For the text-containing cell, return its midpoint in (X, Y) coordinate format. 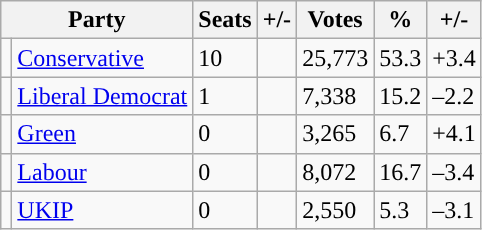
Green (102, 134)
25,773 (336, 58)
–2.2 (454, 96)
–3.4 (454, 172)
2,550 (336, 210)
Votes (336, 20)
8,072 (336, 172)
53.3 (400, 58)
+3.4 (454, 58)
15.2 (400, 96)
6.7 (400, 134)
% (400, 20)
16.7 (400, 172)
+4.1 (454, 134)
Conservative (102, 58)
5.3 (400, 210)
–3.1 (454, 210)
1 (225, 96)
3,265 (336, 134)
7,338 (336, 96)
UKIP (102, 210)
Labour (102, 172)
Seats (225, 20)
10 (225, 58)
Party (97, 20)
Liberal Democrat (102, 96)
